Identify which cell holds the provided text, then report its (x, y) central coordinate. 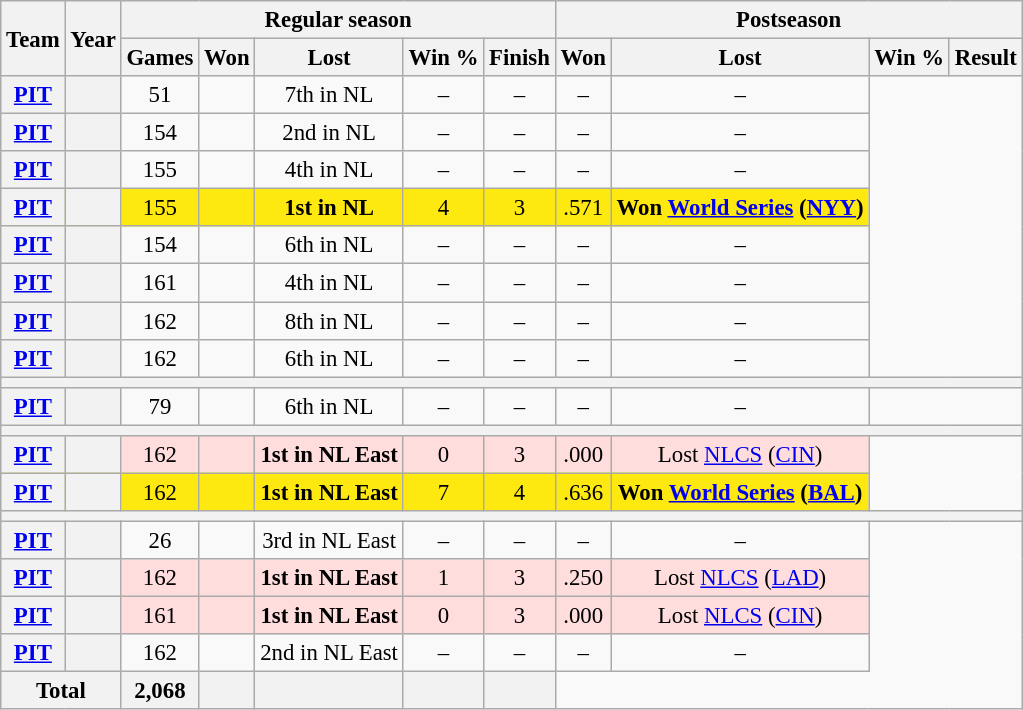
2,068 (160, 691)
Won World Series (BAL) (740, 492)
7th in NL (329, 95)
Games (160, 58)
Won World Series (NYY) (740, 208)
.250 (583, 578)
Finish (520, 58)
26 (160, 540)
8th in NL (329, 321)
Lost NLCS (LAD) (740, 578)
1 (443, 578)
2nd in NL East (329, 653)
Team (33, 38)
Regular season (338, 20)
.571 (583, 208)
.636 (583, 492)
79 (160, 406)
3rd in NL East (329, 540)
51 (160, 95)
Result (986, 58)
2nd in NL (329, 133)
7 (443, 492)
Postseason (788, 20)
Total (61, 691)
Year (93, 38)
1st in NL (329, 208)
